Locate the cell with the specified text and output its (X, Y) center coordinate. 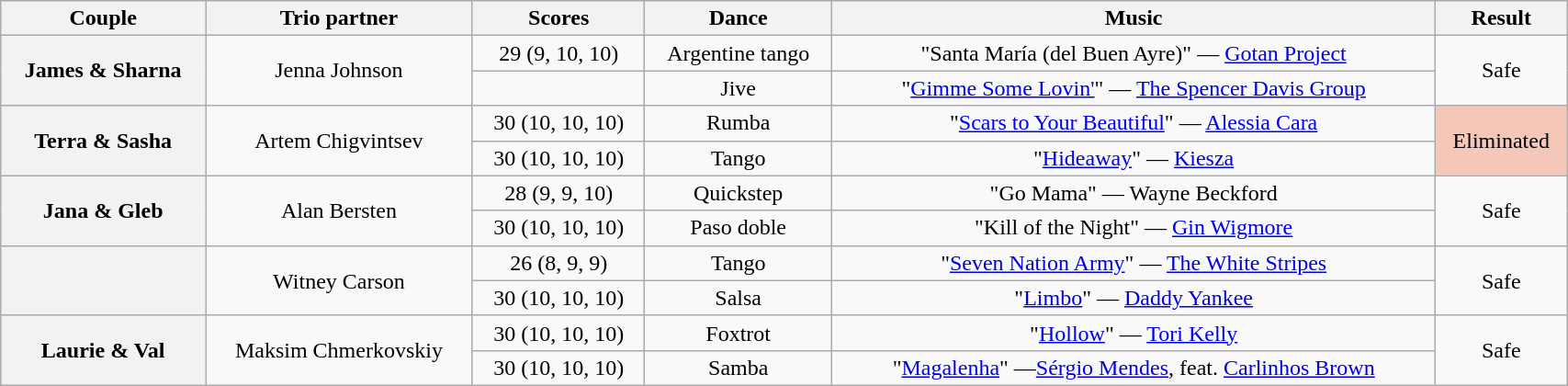
Maksim Chmerkovskiy (340, 350)
Trio partner (340, 18)
Quickstep (739, 193)
Result (1501, 18)
Paso doble (739, 228)
"Go Mama" — Wayne Beckford (1134, 193)
Dance (739, 18)
Samba (739, 368)
"Scars to Your Beautiful" — Alessia Cara (1134, 123)
Eliminated (1501, 141)
Argentine tango (739, 53)
Music (1134, 18)
Jana & Gleb (103, 210)
Terra & Sasha (103, 141)
"Kill of the Night" — Gin Wigmore (1134, 228)
Laurie & Val (103, 350)
Witney Carson (340, 280)
"Hollow" — Tori Kelly (1134, 333)
Alan Bersten (340, 210)
Rumba (739, 123)
Salsa (739, 298)
29 (9, 10, 10) (558, 53)
"Gimme Some Lovin'" — The Spencer Davis Group (1134, 88)
"Magalenha" —Sérgio Mendes, feat. Carlinhos Brown (1134, 368)
Scores (558, 18)
"Hideaway" — Kiesza (1134, 158)
Jenna Johnson (340, 71)
"Seven Nation Army" — The White Stripes (1134, 263)
28 (9, 9, 10) (558, 193)
Couple (103, 18)
James & Sharna (103, 71)
26 (8, 9, 9) (558, 263)
Foxtrot (739, 333)
"Limbo" — Daddy Yankee (1134, 298)
"Santa María (del Buen Ayre)" — Gotan Project (1134, 53)
Jive (739, 88)
Artem Chigvintsev (340, 141)
